Provide the [X, Y] coordinate of the cell's center where the given text is located.  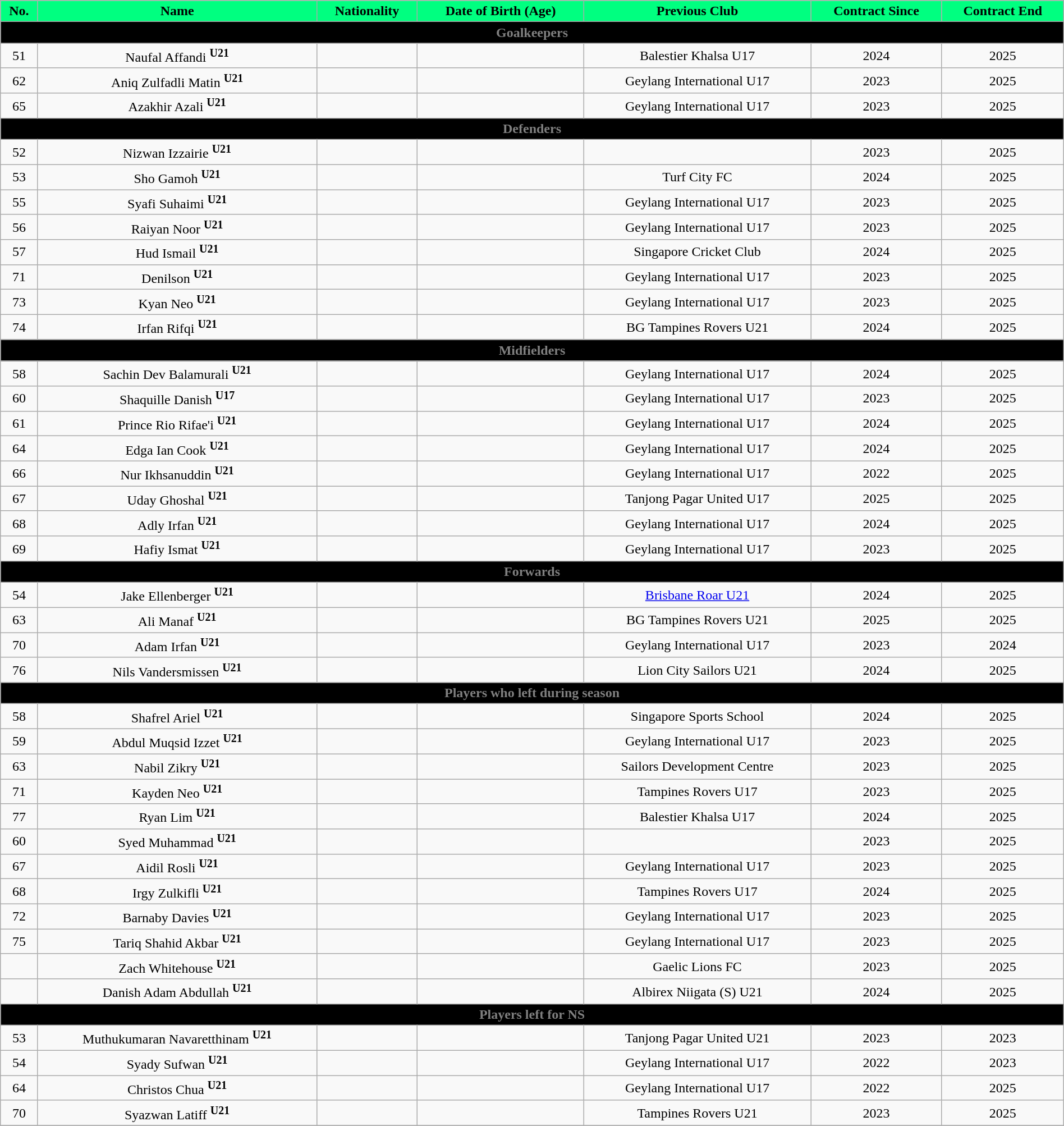
Nationality [367, 11]
65 [19, 106]
Naufal Affandi U21 [177, 56]
Players left for NS [532, 1015]
Players who left during season [532, 693]
75 [19, 942]
59 [19, 741]
Abdul Muqsid Izzet U21 [177, 741]
Barnaby Davies U21 [177, 916]
Goalkeepers [532, 33]
Kyan Neo U21 [177, 302]
Nils Vandersmissen U21 [177, 670]
Ali Manaf U21 [177, 620]
Contract End [1002, 11]
Irgy Zulkifli U21 [177, 891]
74 [19, 327]
62 [19, 81]
Contract Since [877, 11]
Shaquille Danish U17 [177, 399]
Aidil Rosli U21 [177, 867]
57 [19, 253]
Uday Ghoshal U21 [177, 498]
52 [19, 153]
Jake Ellenberger U21 [177, 595]
Shafrel Ariel U21 [177, 716]
Christos Chua U21 [177, 1088]
Hafiy Ismat U21 [177, 549]
Gaelic Lions FC [697, 967]
No. [19, 11]
Adam Irfan U21 [177, 646]
Sachin Dev Balamurali U21 [177, 374]
73 [19, 302]
76 [19, 670]
72 [19, 916]
55 [19, 202]
77 [19, 816]
Adly Irfan U21 [177, 523]
Syazwan Latiff U21 [177, 1113]
Tariq Shahid Akbar U21 [177, 942]
51 [19, 56]
Brisbane Roar U21 [697, 595]
Nizwan Izzairie U21 [177, 153]
Lion City Sailors U21 [697, 670]
Nur Ikhsanuddin U21 [177, 474]
Tanjong Pagar United U17 [697, 498]
Denilson U21 [177, 277]
Forwards [532, 572]
Singapore Sports School [697, 716]
56 [19, 227]
Tanjong Pagar United U21 [697, 1038]
Irfan Rifqi U21 [177, 327]
Midfielders [532, 350]
Zach Whitehouse U21 [177, 967]
Hud Ismail U21 [177, 253]
Prince Rio Rifae'i U21 [177, 423]
69 [19, 549]
Syed Muhammad U21 [177, 842]
Singapore Cricket Club [697, 253]
Kayden Neo U21 [177, 791]
Tampines Rovers U21 [697, 1113]
Syady Sufwan U21 [177, 1063]
66 [19, 474]
Danish Adam Abdullah U21 [177, 991]
Raiyan Noor U21 [177, 227]
Edga Ian Cook U21 [177, 449]
Muthukumaran Navaretthinam U21 [177, 1038]
Sho Gamoh U21 [177, 177]
Syafi Suhaimi U21 [177, 202]
Turf City FC [697, 177]
Defenders [532, 129]
Previous Club [697, 11]
Name [177, 11]
Aniq Zulfadli Matin U21 [177, 81]
Sailors Development Centre [697, 767]
Date of Birth (Age) [501, 11]
Nabil Zikry U21 [177, 767]
Azakhir Azali U21 [177, 106]
Ryan Lim U21 [177, 816]
61 [19, 423]
Albirex Niigata (S) U21 [697, 991]
